Locate the cell with the specified text and output its [x, y] center coordinate. 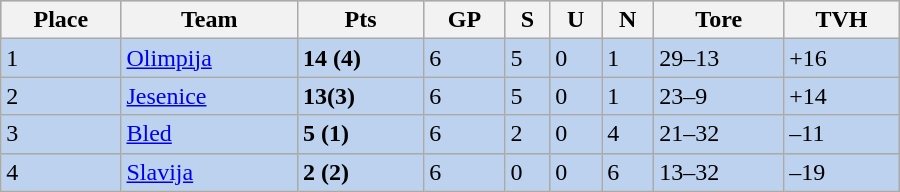
3 [61, 134]
TVH [842, 20]
–19 [842, 172]
+16 [842, 58]
Jesenice [209, 96]
U [576, 20]
13–32 [719, 172]
29–13 [719, 58]
Bled [209, 134]
5 (1) [360, 134]
14 (4) [360, 58]
S [528, 20]
–11 [842, 134]
N [628, 20]
23–9 [719, 96]
13(3) [360, 96]
Place [61, 20]
Olimpija [209, 58]
Slavija [209, 172]
2 (2) [360, 172]
GP [464, 20]
+14 [842, 96]
21–32 [719, 134]
Tore [719, 20]
Pts [360, 20]
Team [209, 20]
